From the cell containing the given text, extract its center point as (X, Y) coordinate. 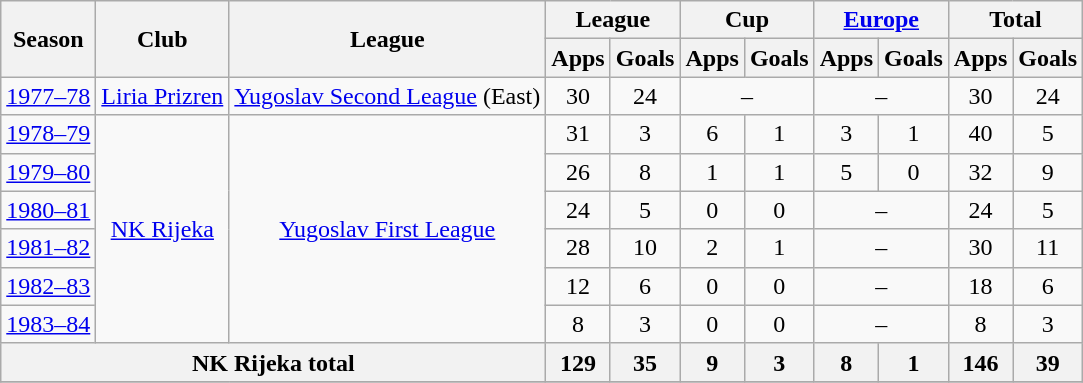
Cup (747, 20)
129 (578, 362)
2 (712, 248)
Club (162, 39)
11 (1048, 248)
28 (578, 248)
1980–81 (48, 210)
146 (980, 362)
31 (578, 134)
39 (1048, 362)
1979–80 (48, 172)
40 (980, 134)
Yugoslav First League (388, 229)
Total (1015, 20)
1977–78 (48, 96)
NK Rijeka total (274, 362)
Yugoslav Second League (East) (388, 96)
NK Rijeka (162, 229)
1982–83 (48, 286)
26 (578, 172)
1978–79 (48, 134)
1981–82 (48, 248)
Europe (881, 20)
10 (645, 248)
32 (980, 172)
35 (645, 362)
Season (48, 39)
12 (578, 286)
18 (980, 286)
1983–84 (48, 324)
Liria Prizren (162, 96)
